Output the [X, Y] coordinate of the center of the cell containing the given text.  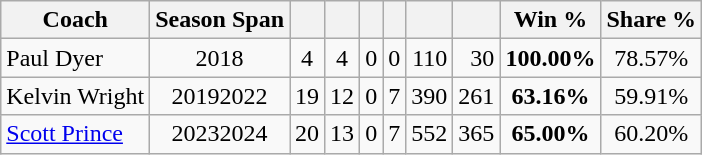
390 [430, 96]
65.00% [550, 134]
20192022 [220, 96]
552 [430, 134]
Share % [652, 20]
78.57% [652, 58]
30 [476, 58]
60.20% [652, 134]
261 [476, 96]
Kelvin Wright [76, 96]
20 [308, 134]
Paul Dyer [76, 58]
20232024 [220, 134]
2018 [220, 58]
Season Span [220, 20]
Win % [550, 20]
12 [342, 96]
19 [308, 96]
100.00% [550, 58]
63.16% [550, 96]
Coach [76, 20]
365 [476, 134]
13 [342, 134]
59.91% [652, 96]
110 [430, 58]
Scott Prince [76, 134]
